Return [X, Y] of the center of cell containing provided text 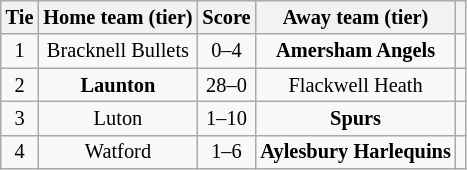
Home team (tier) [118, 17]
1–10 [226, 118]
28–0 [226, 85]
Score [226, 17]
3 [20, 118]
Luton [118, 118]
Spurs [355, 118]
Tie [20, 17]
1 [20, 51]
Aylesbury Harlequins [355, 152]
Watford [118, 152]
Flackwell Heath [355, 85]
Amersham Angels [355, 51]
Launton [118, 85]
Away team (tier) [355, 17]
1–6 [226, 152]
Bracknell Bullets [118, 51]
2 [20, 85]
0–4 [226, 51]
4 [20, 152]
